Output the (x, y) coordinate of the center of the cell containing the given text.  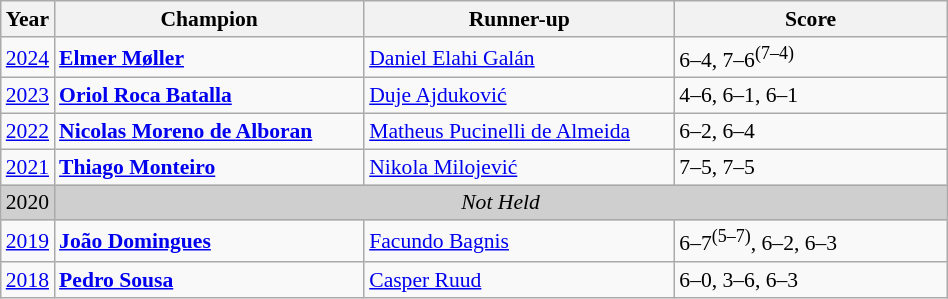
Daniel Elahi Galán (519, 58)
Casper Ruud (519, 280)
Pedro Sousa (209, 280)
6–7(5–7), 6–2, 6–3 (810, 242)
Elmer Møller (209, 58)
2022 (28, 132)
Thiago Monteiro (209, 167)
Not Held (500, 203)
João Domingues (209, 242)
Score (810, 19)
2018 (28, 280)
6–0, 3–6, 6–3 (810, 280)
Year (28, 19)
Nikola Milojević (519, 167)
Matheus Pucinelli de Almeida (519, 132)
Duje Ajduković (519, 96)
Facundo Bagnis (519, 242)
2019 (28, 242)
2021 (28, 167)
Nicolas Moreno de Alboran (209, 132)
2023 (28, 96)
Champion (209, 19)
6–2, 6–4 (810, 132)
2020 (28, 203)
2024 (28, 58)
6–4, 7–6(7–4) (810, 58)
Runner-up (519, 19)
Oriol Roca Batalla (209, 96)
7–5, 7–5 (810, 167)
4–6, 6–1, 6–1 (810, 96)
